Locate the cell with the specified text and output its (X, Y) center coordinate. 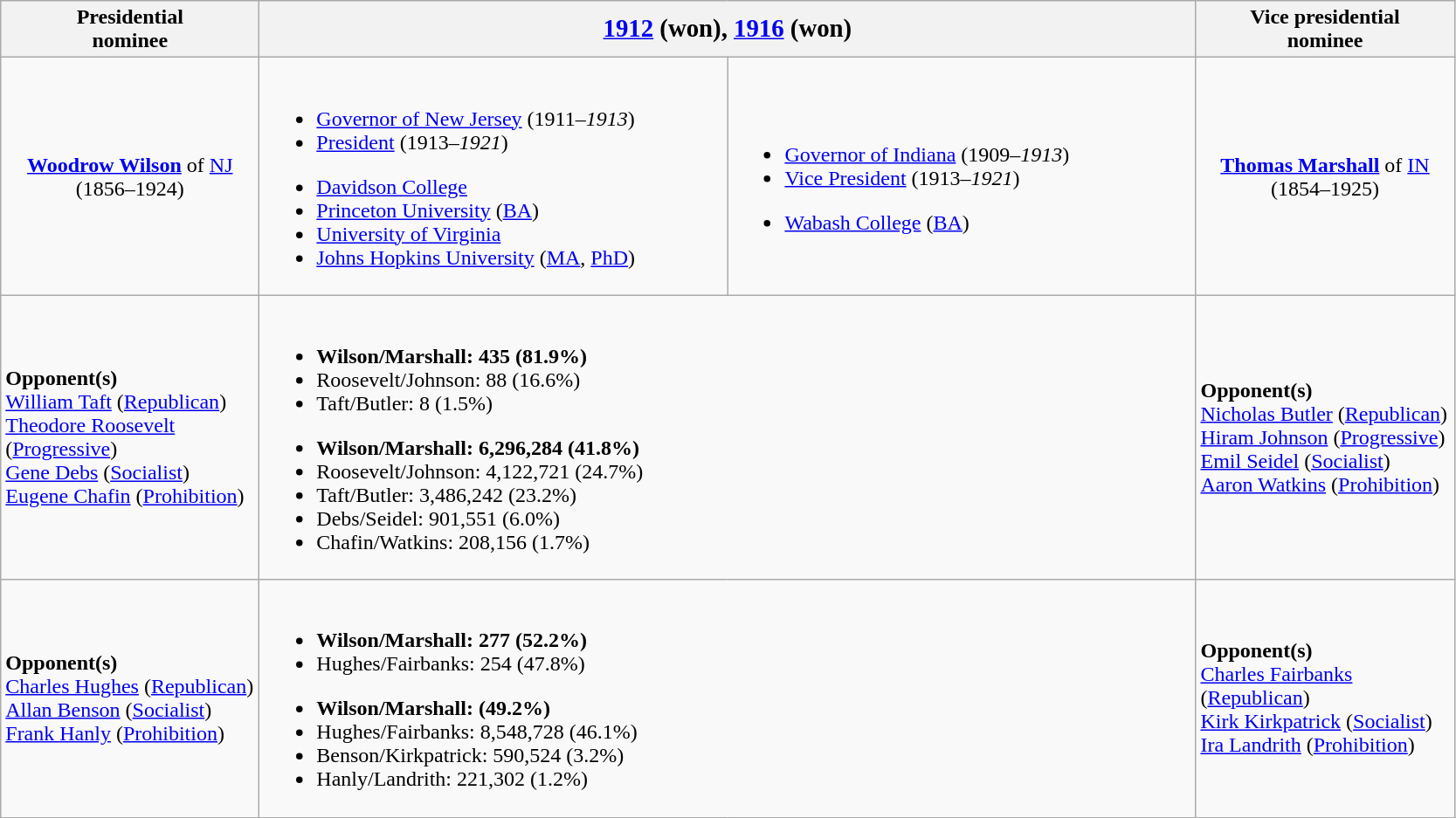
Opponent(s)Nicholas Butler (Republican)Hiram Johnson (Progressive)Emil Seidel (Socialist)Aaron Watkins (Prohibition) (1325, 437)
Governor of Indiana (1909–1913)Vice President (1913–1921)Wabash College (BA) (962, 176)
Opponent(s)Charles Fairbanks (Republican)Kirk Kirkpatrick (Socialist)Ira Landrith (Prohibition) (1325, 698)
1912 (won), 1916 (won) (728, 30)
Presidentialnominee (130, 30)
Woodrow Wilson of NJ(1856–1924) (130, 176)
Vice presidentialnominee (1325, 30)
Opponent(s)Charles Hughes (Republican)Allan Benson (Socialist)Frank Hanly (Prohibition) (130, 698)
Thomas Marshall of IN(1854–1925) (1325, 176)
Opponent(s)William Taft (Republican)Theodore Roosevelt (Progressive)Gene Debs (Socialist)Eugene Chafin (Prohibition) (130, 437)
